Pinpoint the cell where the given text exists, returning its [X, Y] midpoint coordinate. 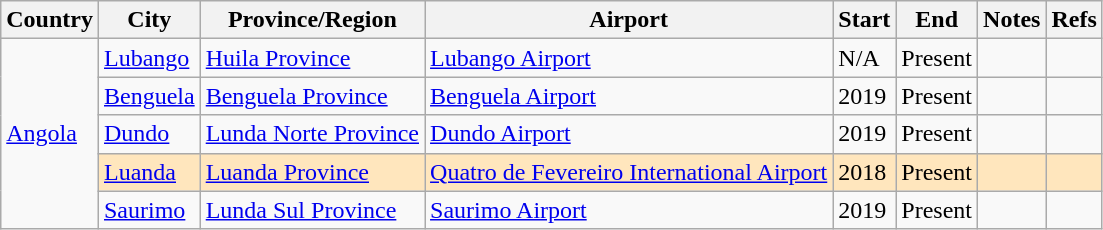
Benguela [149, 96]
Huila Province [312, 58]
Country [50, 20]
Saurimo [149, 210]
Dundo Airport [629, 134]
Luanda [149, 172]
Benguela Province [312, 96]
Refs [1074, 20]
Lubango [149, 58]
Lunda Sul Province [312, 210]
City [149, 20]
N/A [864, 58]
End [937, 20]
Start [864, 20]
Airport [629, 20]
Province/Region [312, 20]
Saurimo Airport [629, 210]
Angola [50, 134]
Notes [1012, 20]
Lubango Airport [629, 58]
Quatro de Fevereiro International Airport [629, 172]
Dundo [149, 134]
2018 [864, 172]
Lunda Norte Province [312, 134]
Luanda Province [312, 172]
Benguela Airport [629, 96]
